Search for the cell housing the specified text and yield its (x, y) center coordinate. 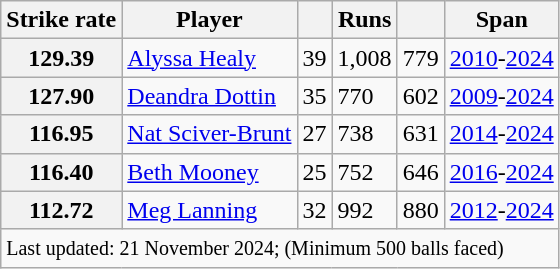
39 (314, 58)
Runs (364, 20)
646 (420, 172)
880 (420, 210)
1,008 (364, 58)
129.39 (62, 58)
Span (502, 20)
779 (420, 58)
Last updated: 21 November 2024; (Minimum 500 balls faced) (280, 248)
116.40 (62, 172)
752 (364, 172)
Strike rate (62, 20)
Player (210, 20)
2016-2024 (502, 172)
27 (314, 134)
Beth Mooney (210, 172)
116.95 (62, 134)
2009-2024 (502, 96)
127.90 (62, 96)
2010-2024 (502, 58)
992 (364, 210)
Alyssa Healy (210, 58)
770 (364, 96)
2014-2024 (502, 134)
Deandra Dottin (210, 96)
32 (314, 210)
602 (420, 96)
Meg Lanning (210, 210)
25 (314, 172)
35 (314, 96)
112.72 (62, 210)
2012-2024 (502, 210)
738 (364, 134)
Nat Sciver-Brunt (210, 134)
631 (420, 134)
